Return the (X, Y) coordinate for the center point of the cell that contains the specified text.  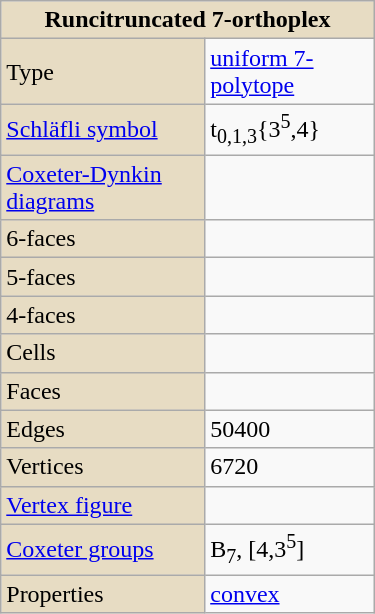
t0,1,3{35,4} (290, 130)
50400 (290, 429)
uniform 7-polytope (290, 72)
5-faces (103, 277)
Coxeter-Dynkin diagrams (103, 188)
convex (290, 594)
Vertices (103, 467)
4-faces (103, 315)
Vertex figure (103, 505)
6720 (290, 467)
Schläfli symbol (103, 130)
Cells (103, 353)
Coxeter groups (103, 550)
Faces (103, 391)
Properties (103, 594)
Runcitruncated 7-orthoplex (188, 20)
B7, [4,35] (290, 550)
6-faces (103, 239)
Edges (103, 429)
Type (103, 72)
